Provide the (X, Y) coordinate of the cell's center where the given text is located.  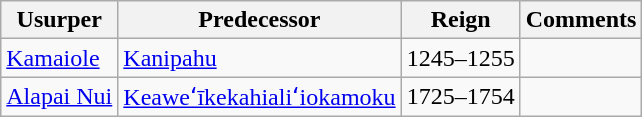
Keaweʻīkekahialiʻiokamoku (260, 97)
1725–1754 (460, 97)
Alapai Nui (60, 97)
Kamaiole (60, 58)
Usurper (60, 20)
Reign (460, 20)
Predecessor (260, 20)
1245–1255 (460, 58)
Kanipahu (260, 58)
Comments (581, 20)
